Locate the cell with the specified text and output its (x, y) center coordinate. 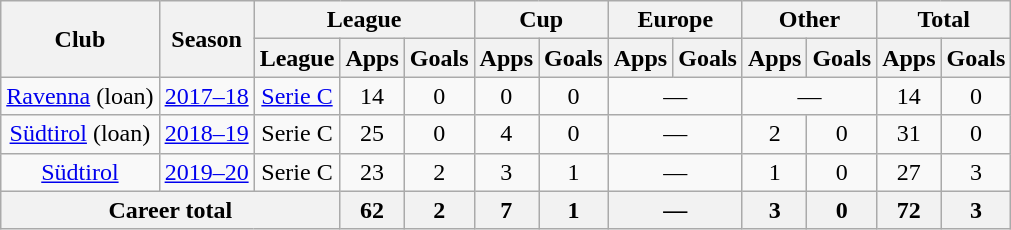
31 (909, 134)
Career total (170, 210)
Club (80, 39)
Cup (541, 20)
7 (506, 210)
Europe (675, 20)
2019–20 (206, 172)
72 (909, 210)
Total (944, 20)
Südtirol (80, 172)
2018–19 (206, 134)
27 (909, 172)
62 (372, 210)
Ravenna (loan) (80, 96)
25 (372, 134)
4 (506, 134)
Season (206, 39)
2017–18 (206, 96)
23 (372, 172)
Südtirol (loan) (80, 134)
Other (809, 20)
